Extract the (X, Y) coordinate from the center of the cell holding the provided text.  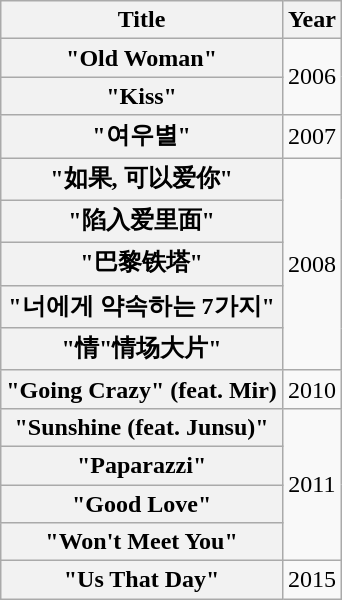
2011 (312, 484)
"情"情场大片" (142, 350)
"Kiss" (142, 96)
"여우별" (142, 136)
"Won't Meet You" (142, 542)
2010 (312, 389)
"Us That Day" (142, 580)
2006 (312, 77)
"너에게 약속하는 7가지" (142, 306)
"Good Love" (142, 503)
2007 (312, 136)
"如果, 可以爱你" (142, 180)
"陷入爱里面" (142, 222)
"Sunshine (feat. Junsu)" (142, 427)
"Going Crazy" (feat. Mir) (142, 389)
"巴黎铁塔" (142, 264)
2015 (312, 580)
2008 (312, 264)
Year (312, 20)
"Old Woman" (142, 58)
"Paparazzi" (142, 465)
Title (142, 20)
